Search for the cell housing the specified text and yield its (x, y) center coordinate. 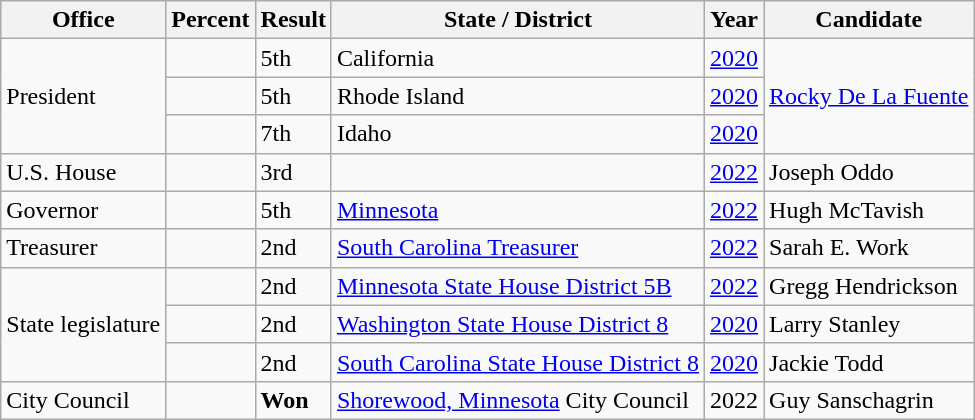
Year (734, 20)
Hugh McTavish (869, 210)
State / District (518, 20)
Minnesota (518, 210)
Result (293, 20)
Rhode Island (518, 96)
City Council (84, 400)
California (518, 58)
Percent (210, 20)
Larry Stanley (869, 324)
Washington State House District 8 (518, 324)
Idaho (518, 134)
Office (84, 20)
President (84, 96)
South Carolina State House District 8 (518, 362)
Treasurer (84, 248)
Guy Sanschagrin (869, 400)
Shorewood, Minnesota City Council (518, 400)
Governor (84, 210)
Minnesota State House District 5B (518, 286)
South Carolina Treasurer (518, 248)
Jackie Todd (869, 362)
Rocky De La Fuente (869, 96)
Joseph Oddo (869, 172)
State legislature (84, 324)
Sarah E. Work (869, 248)
U.S. House (84, 172)
Gregg Hendrickson (869, 286)
3rd (293, 172)
7th (293, 134)
Won (293, 400)
Candidate (869, 20)
